For the text-containing cell, return its midpoint in (x, y) coordinate format. 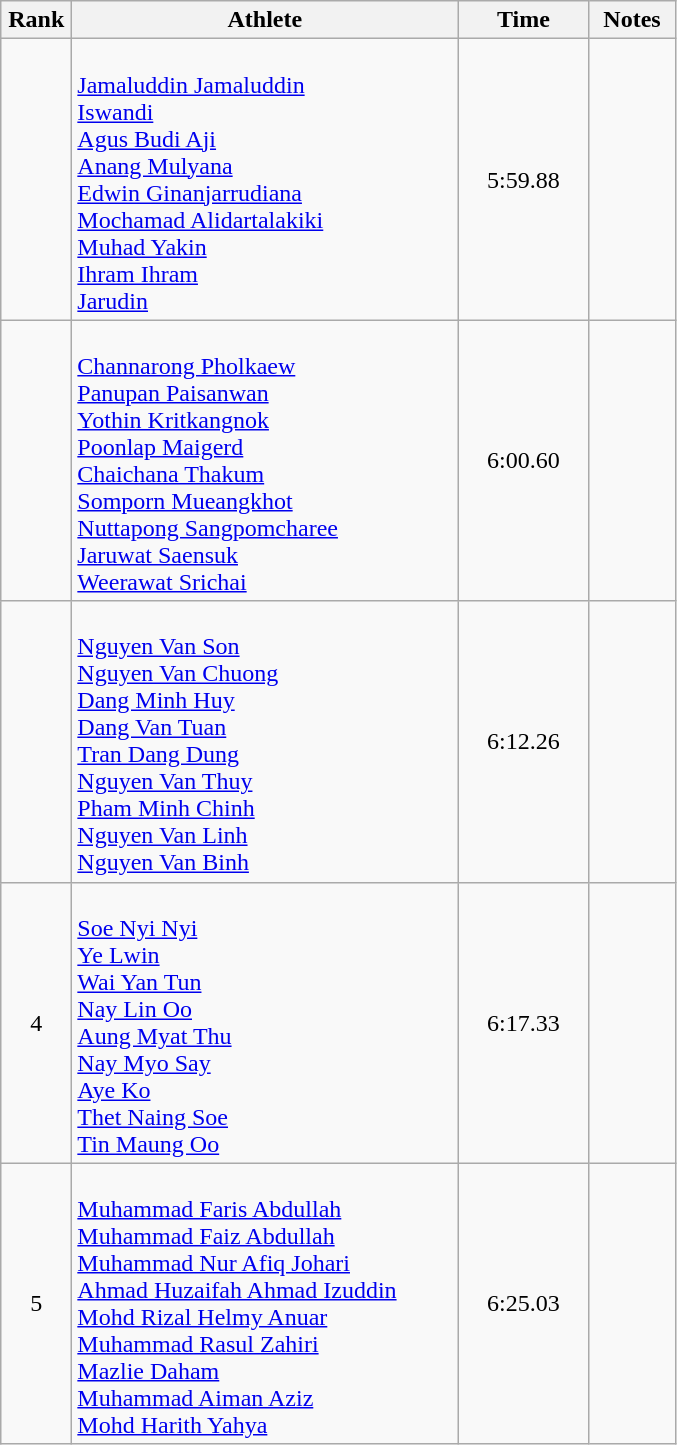
6:25.03 (524, 1304)
6:00.60 (524, 460)
4 (36, 1022)
6:12.26 (524, 742)
Time (524, 20)
Athlete (265, 20)
6:17.33 (524, 1022)
Soe Nyi NyiYe LwinWai Yan TunNay Lin OoAung Myat ThuNay Myo SayAye KoThet Naing SoeTin Maung Oo (265, 1022)
5:59.88 (524, 180)
Notes (632, 20)
5 (36, 1304)
Rank (36, 20)
Jamaluddin JamaluddinIswandiAgus Budi AjiAnang MulyanaEdwin GinanjarrudianaMochamad AlidartalakikiMuhad YakinIhram IhramJarudin (265, 180)
Nguyen Van SonNguyen Van ChuongDang Minh HuyDang Van TuanTran Dang DungNguyen Van ThuyPham Minh ChinhNguyen Van LinhNguyen Van Binh (265, 742)
